From the cell containing the given text, extract its center point as (x, y) coordinate. 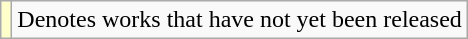
Denotes works that have not yet been released (240, 20)
